Capture the cell that displays the provided text and extract its (X, Y) central coordinate. 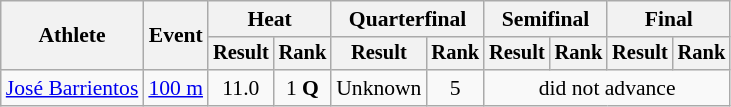
Heat (270, 19)
Event (176, 36)
100 m (176, 88)
Quarterfinal (408, 19)
José Barrientos (72, 88)
Final (668, 19)
5 (455, 88)
1 Q (303, 88)
Athlete (72, 36)
Semifinal (546, 19)
did not advance (607, 88)
Unknown (378, 88)
11.0 (241, 88)
